Extract the (x, y) coordinate from the center of the cell holding the provided text.  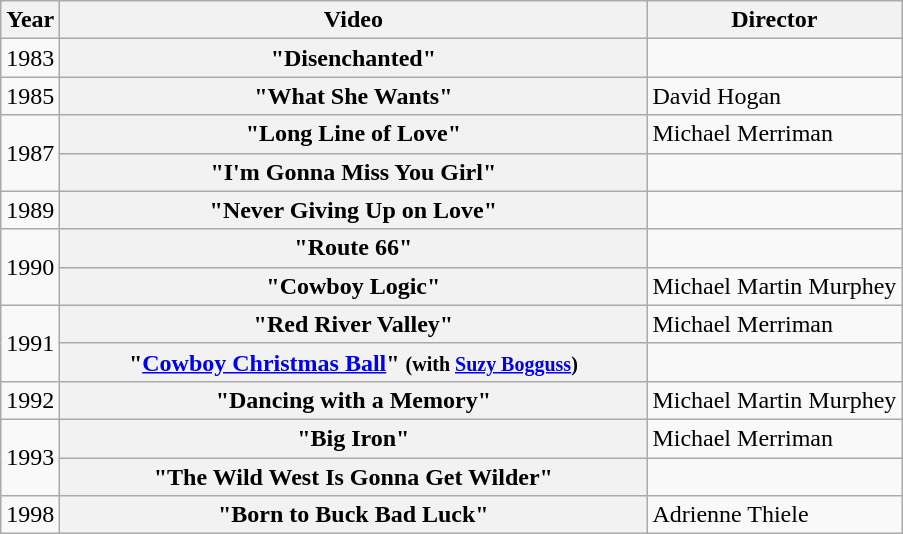
"The Wild West Is Gonna Get Wilder" (354, 477)
"Born to Buck Bad Luck" (354, 515)
Video (354, 20)
"What She Wants" (354, 96)
Year (30, 20)
Adrienne Thiele (774, 515)
"Cowboy Christmas Ball" (with Suzy Bogguss) (354, 362)
"Disenchanted" (354, 58)
"I'm Gonna Miss You Girl" (354, 172)
1990 (30, 267)
"Red River Valley" (354, 324)
1992 (30, 400)
1991 (30, 343)
"Dancing with a Memory" (354, 400)
1998 (30, 515)
Director (774, 20)
1983 (30, 58)
1987 (30, 153)
"Route 66" (354, 248)
"Cowboy Logic" (354, 286)
David Hogan (774, 96)
"Long Line of Love" (354, 134)
1985 (30, 96)
1989 (30, 210)
"Never Giving Up on Love" (354, 210)
1993 (30, 457)
"Big Iron" (354, 438)
